From the cell containing the given text, extract its center point as [x, y] coordinate. 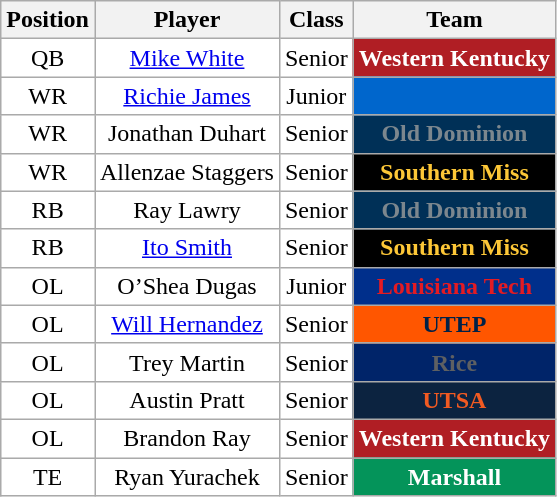
Ray Lawry [186, 210]
Player [186, 20]
Position [48, 20]
Austin Pratt [186, 400]
Mike White [186, 58]
Richie James [186, 96]
Trey Martin [186, 362]
Ryan Yurachek [186, 477]
Marshall [454, 477]
UTEP [454, 324]
O’Shea Dugas [186, 286]
Class [316, 20]
Louisiana Tech [454, 286]
UTSA [454, 400]
TE [48, 477]
Team [454, 20]
Allenzae Staggers [186, 172]
Ito Smith [186, 248]
Brandon Ray [186, 438]
Rice [454, 362]
Will Hernandez [186, 324]
Jonathan Duhart [186, 134]
QB [48, 58]
